Pinpoint the cell where the given text exists, returning its (x, y) midpoint coordinate. 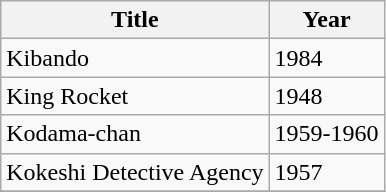
1984 (326, 58)
Kibando (135, 58)
1957 (326, 172)
Title (135, 20)
Kokeshi Detective Agency (135, 172)
King Rocket (135, 96)
Year (326, 20)
1948 (326, 96)
Kodama-chan (135, 134)
1959-1960 (326, 134)
